Output the (X, Y) coordinate of the center of the cell containing the given text.  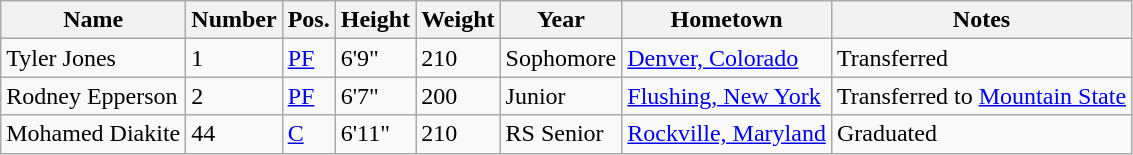
Hometown (727, 20)
6'11" (375, 134)
Graduated (981, 134)
1 (234, 58)
Mohamed Diakite (94, 134)
Transferred (981, 58)
200 (458, 96)
Name (94, 20)
Pos. (308, 20)
Number (234, 20)
Junior (561, 96)
Weight (458, 20)
Flushing, New York (727, 96)
Rodney Epperson (94, 96)
Height (375, 20)
Sophomore (561, 58)
Tyler Jones (94, 58)
Denver, Colorado (727, 58)
44 (234, 134)
Rockville, Maryland (727, 134)
Transferred to Mountain State (981, 96)
RS Senior (561, 134)
6'7" (375, 96)
6'9" (375, 58)
Year (561, 20)
Notes (981, 20)
C (308, 134)
2 (234, 96)
